Return the (X, Y) coordinate for the center point of the cell that contains the specified text.  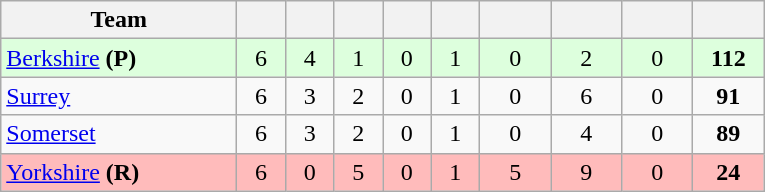
Team (119, 20)
Surrey (119, 96)
89 (728, 134)
Somerset (119, 134)
9 (586, 172)
24 (728, 172)
Yorkshire (R) (119, 172)
91 (728, 96)
112 (728, 58)
Berkshire (P) (119, 58)
